Pinpoint the cell where the given text exists, returning its [x, y] midpoint coordinate. 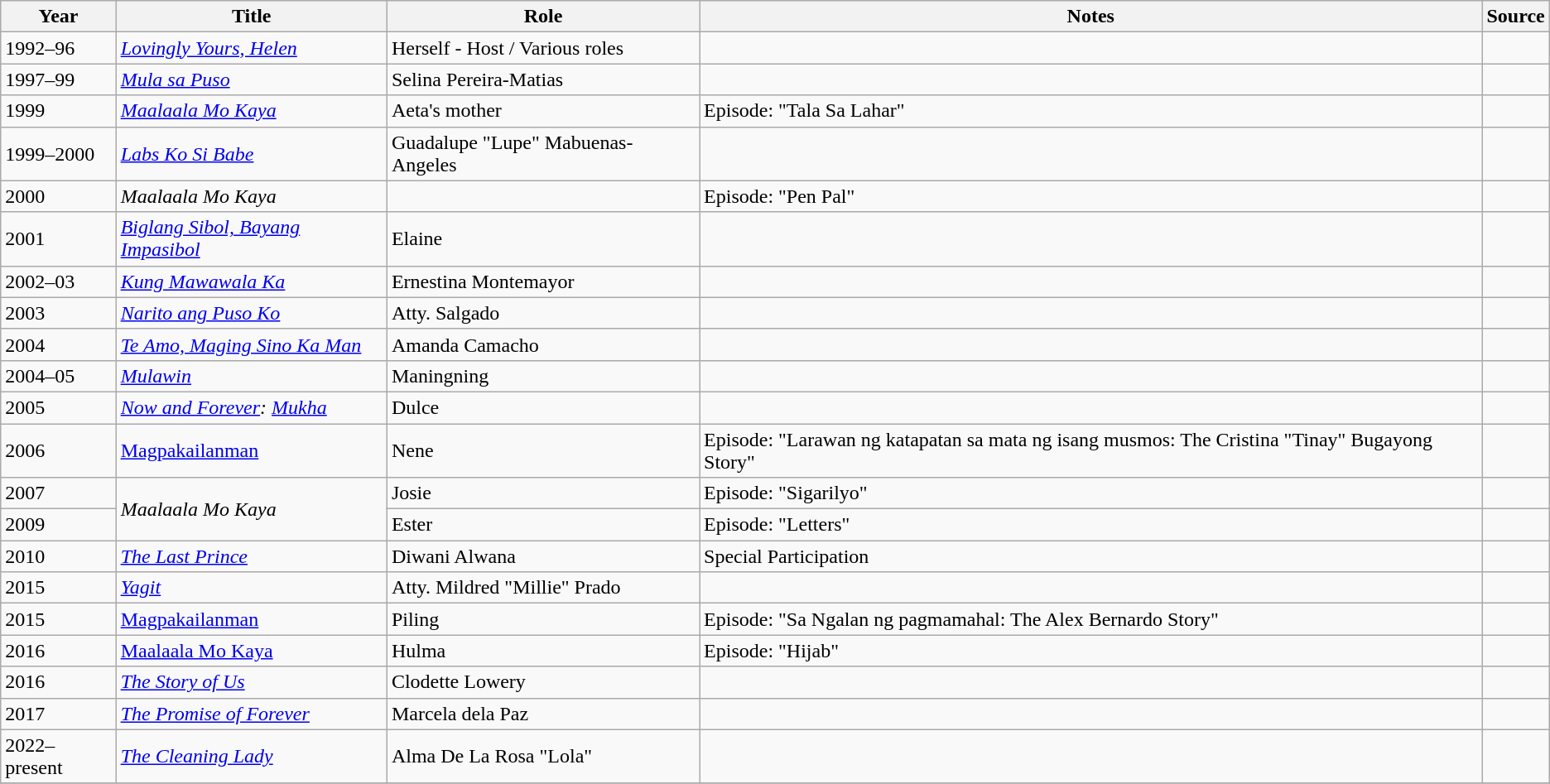
Episode: "Pen Pal" [1091, 196]
Kung Mawawala Ka [252, 281]
Guadalupe "Lupe" Mabuenas-Angeles [543, 154]
Narito ang Puso Ko [252, 313]
2003 [58, 313]
Marcela dela Paz [543, 714]
2004 [58, 344]
Episode: "Hijab" [1091, 651]
1992–96 [58, 48]
Selina Pereira-Matias [543, 79]
Amanda Camacho [543, 344]
Atty. Salgado [543, 313]
Nene [543, 450]
2006 [58, 450]
Maningning [543, 376]
Ester [543, 525]
Te Amo, Maging Sino Ka Man [252, 344]
Special Participation [1091, 556]
2001 [58, 238]
2022–present [58, 757]
The Last Prince [252, 556]
2000 [58, 196]
Now and Forever: Mukha [252, 407]
Diwani Alwana [543, 556]
Notes [1091, 17]
2009 [58, 525]
Labs Ko Si Babe [252, 154]
2007 [58, 493]
Mulawin [252, 376]
2005 [58, 407]
Josie [543, 493]
Piling [543, 619]
Ernestina Montemayor [543, 281]
Herself - Host / Various roles [543, 48]
The Promise of Forever [252, 714]
Episode: "Larawan ng katapatan sa mata ng isang musmos: The Cristina "Tinay" Bugayong Story" [1091, 450]
1999 [58, 111]
Clodette Lowery [543, 682]
Alma De La Rosa "Lola" [543, 757]
2017 [58, 714]
Episode: "Sigarilyo" [1091, 493]
Biglang Sibol, Bayang Impasibol [252, 238]
Episode: "Letters" [1091, 525]
Source [1515, 17]
Yagit [252, 588]
2002–03 [58, 281]
The Story of Us [252, 682]
Year [58, 17]
1997–99 [58, 79]
Title [252, 17]
The Cleaning Lady [252, 757]
Atty. Mildred "Millie" Prado [543, 588]
Episode: "Tala Sa Lahar" [1091, 111]
Aeta's mother [543, 111]
Mula sa Puso [252, 79]
2010 [58, 556]
1999–2000 [58, 154]
Role [543, 17]
2004–05 [58, 376]
Dulce [543, 407]
Elaine [543, 238]
Episode: "Sa Ngalan ng pagmamahal: The Alex Bernardo Story" [1091, 619]
Lovingly Yours, Helen [252, 48]
Hulma [543, 651]
